Return (x, y) of the center of cell containing provided text 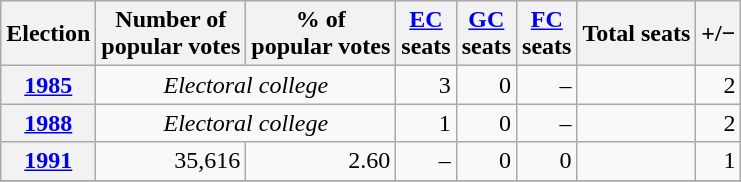
3 (426, 85)
GCseats (486, 34)
Total seats (636, 34)
1985 (48, 85)
Number ofpopular votes (171, 34)
+/− (718, 34)
2.60 (321, 161)
Election (48, 34)
35,616 (171, 161)
FCseats (547, 34)
1988 (48, 123)
ECseats (426, 34)
% ofpopular votes (321, 34)
1991 (48, 161)
